Determine the [X, Y] coordinate at the center of the cell enclosing the given text.  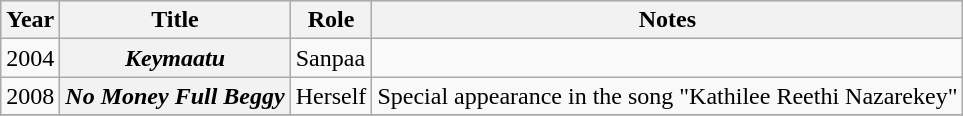
Special appearance in the song "Kathilee Reethi Nazarekey" [668, 96]
Year [30, 20]
Sanpaa [331, 58]
2004 [30, 58]
Title [175, 20]
Notes [668, 20]
Keymaatu [175, 58]
No Money Full Beggy [175, 96]
Herself [331, 96]
Role [331, 20]
2008 [30, 96]
